For the text-containing cell, return its midpoint in (x, y) coordinate format. 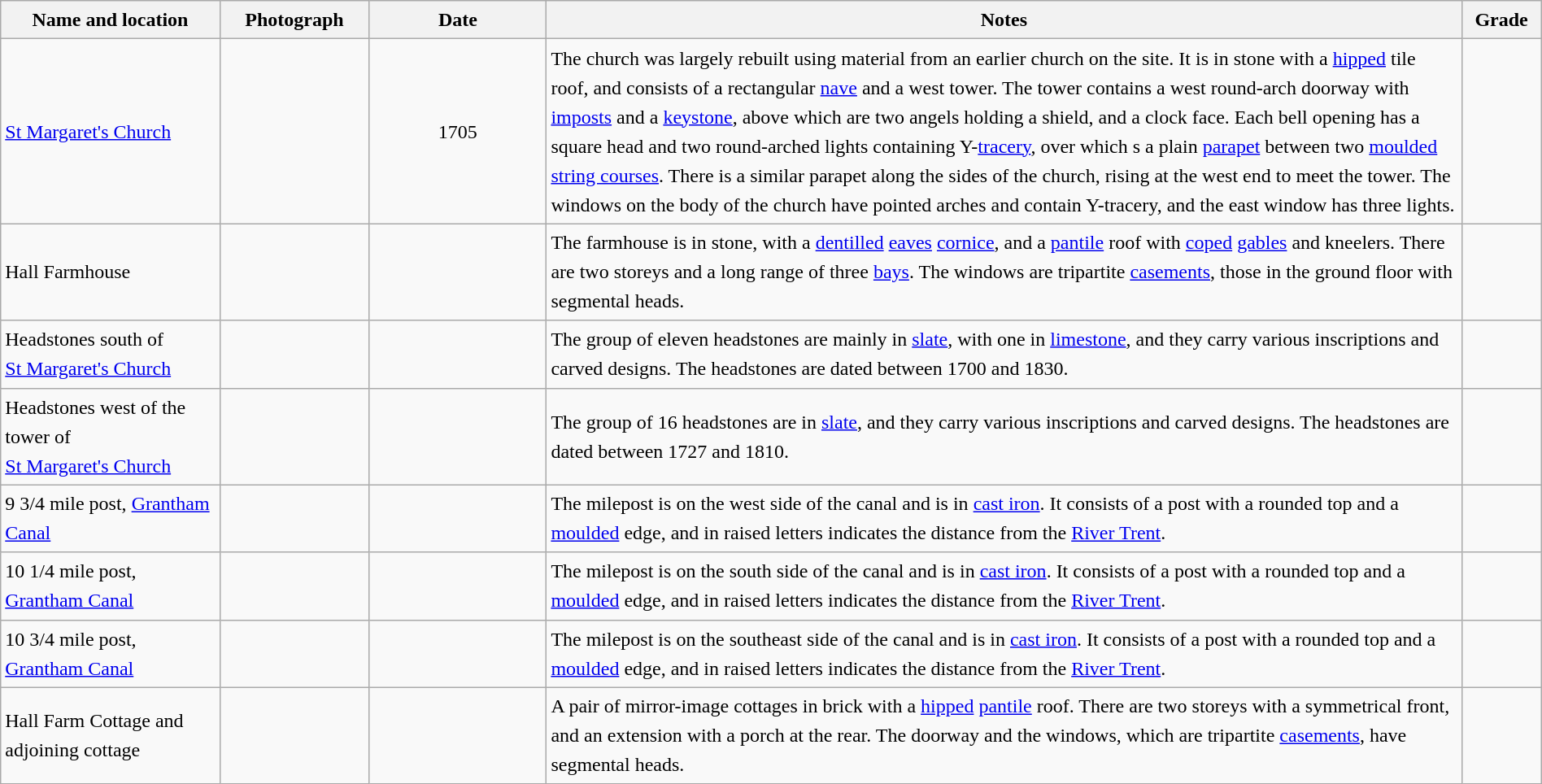
Grade (1501, 20)
Hall Farmhouse (111, 272)
10 1/4 mile post, Grantham Canal (111, 586)
The group of 16 headstones are in slate, and they carry various inscriptions and carved designs. The headstones are dated between 1727 and 1810. (1004, 436)
Name and location (111, 20)
Notes (1004, 20)
10 3/4 mile post, Grantham Canal (111, 654)
Date (458, 20)
Headstones west of the tower ofSt Margaret's Church (111, 436)
1705 (458, 132)
Headstones south ofSt Margaret's Church (111, 355)
Photograph (294, 20)
9 3/4 mile post, Grantham Canal (111, 519)
St Margaret's Church (111, 132)
Hall Farm Cottage and adjoining cottage (111, 735)
